From the cell containing the given text, extract its center point as (x, y) coordinate. 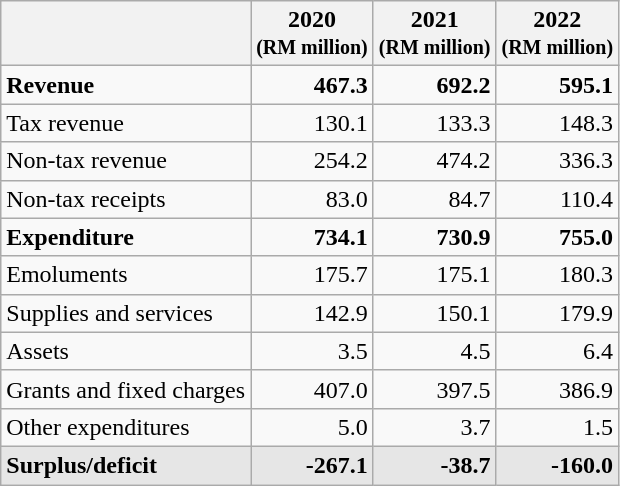
755.0 (558, 237)
Grants and fixed charges (126, 389)
175.7 (312, 275)
Non-tax revenue (126, 161)
83.0 (312, 199)
-38.7 (434, 465)
175.1 (434, 275)
Expenditure (126, 237)
407.0 (312, 389)
180.3 (558, 275)
133.3 (434, 123)
2020(RM million) (312, 34)
467.3 (312, 85)
142.9 (312, 313)
734.1 (312, 237)
3.7 (434, 427)
179.9 (558, 313)
254.2 (312, 161)
2022(RM million) (558, 34)
Revenue (126, 85)
130.1 (312, 123)
730.9 (434, 237)
Tax revenue (126, 123)
Non-tax receipts (126, 199)
150.1 (434, 313)
110.4 (558, 199)
Supplies and services (126, 313)
1.5 (558, 427)
148.3 (558, 123)
397.5 (434, 389)
336.3 (558, 161)
2021(RM million) (434, 34)
692.2 (434, 85)
-267.1 (312, 465)
3.5 (312, 351)
6.4 (558, 351)
386.9 (558, 389)
595.1 (558, 85)
-160.0 (558, 465)
Assets (126, 351)
Other expenditures (126, 427)
84.7 (434, 199)
Emoluments (126, 275)
5.0 (312, 427)
Surplus/deficit (126, 465)
474.2 (434, 161)
4.5 (434, 351)
